Return the [x, y] coordinate for the center point of the cell that contains the specified text.  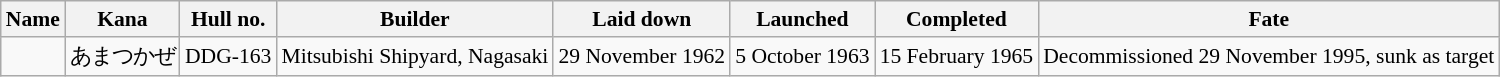
Hull no. [228, 19]
Name [33, 19]
5 October 1963 [802, 56]
Decommissioned 29 November 1995, sunk as target [1268, 56]
Mitsubishi Shipyard, Nagasaki [414, 56]
Builder [414, 19]
Launched [802, 19]
DDG-163 [228, 56]
あまつかぜ [122, 56]
Fate [1268, 19]
Laid down [642, 19]
15 February 1965 [957, 56]
29 November 1962 [642, 56]
Completed [957, 19]
Kana [122, 19]
